Pinpoint the cell where the given text exists, returning its [x, y] midpoint coordinate. 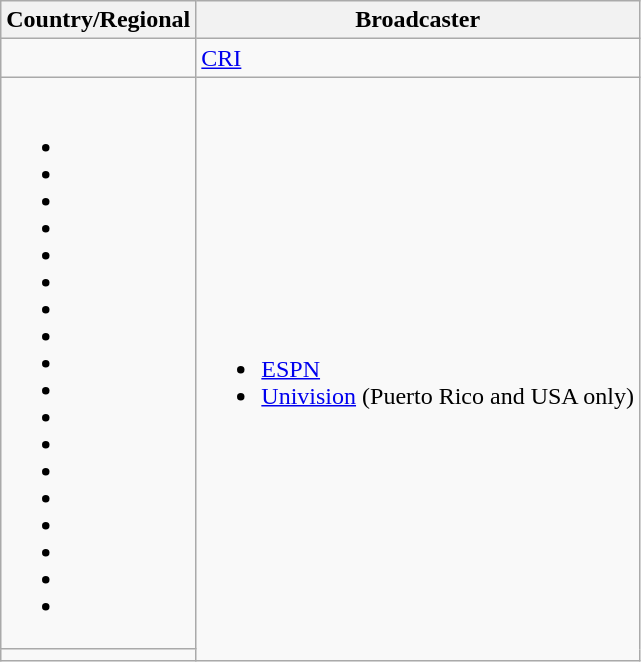
Broadcaster [418, 20]
ESPNUnivision (Puerto Rico and USA only) [418, 368]
Country/Regional [98, 20]
CRI [418, 58]
